From the cell containing the given text, extract its center point as (X, Y) coordinate. 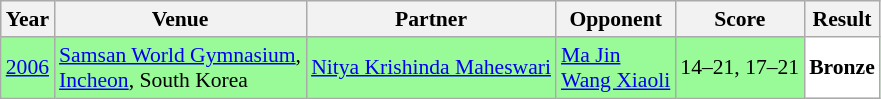
Result (842, 19)
Samsan World Gymnasium,Incheon, South Korea (180, 68)
Venue (180, 19)
Ma Jin Wang Xiaoli (616, 68)
Partner (431, 19)
Year (28, 19)
Score (740, 19)
Opponent (616, 19)
2006 (28, 68)
Bronze (842, 68)
14–21, 17–21 (740, 68)
Nitya Krishinda Maheswari (431, 68)
